Capture the cell that displays the provided text and extract its [x, y] central coordinate. 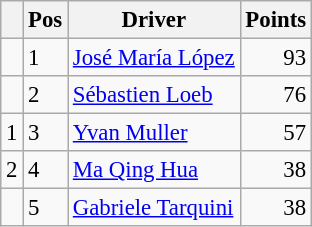
5 [46, 208]
3 [46, 133]
93 [276, 58]
Yvan Muller [154, 133]
Gabriele Tarquini [154, 208]
Points [276, 20]
76 [276, 95]
57 [276, 133]
Driver [154, 20]
Pos [46, 20]
Sébastien Loeb [154, 95]
José María López [154, 58]
4 [46, 170]
Ma Qing Hua [154, 170]
